Determine the [X, Y] coordinate at the center of the cell enclosing the given text.  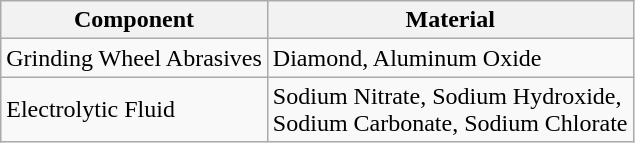
Component [134, 20]
Electrolytic Fluid [134, 110]
Grinding Wheel Abrasives [134, 58]
Material [450, 20]
Diamond, Aluminum Oxide [450, 58]
Sodium Nitrate, Sodium Hydroxide,Sodium Carbonate, Sodium Chlorate [450, 110]
